Determine the (X, Y) coordinate at the center of the cell enclosing the given text.  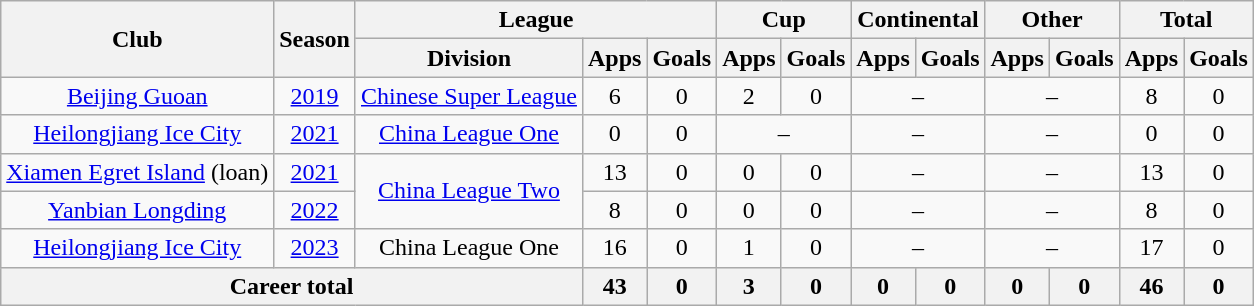
Cup (784, 20)
Continental (918, 20)
46 (1151, 286)
3 (749, 286)
Beijing Guoan (138, 96)
Division (468, 58)
Chinese Super League (468, 96)
Other (1052, 20)
Yanbian Longding (138, 210)
Total (1186, 20)
1 (749, 248)
2 (749, 96)
Career total (292, 286)
League (536, 20)
2022 (315, 210)
Club (138, 39)
Xiamen Egret Island (loan) (138, 172)
16 (614, 248)
2019 (315, 96)
Season (315, 39)
17 (1151, 248)
6 (614, 96)
China League Two (468, 191)
43 (614, 286)
2023 (315, 248)
